Return [X, Y] of the center of cell containing provided text 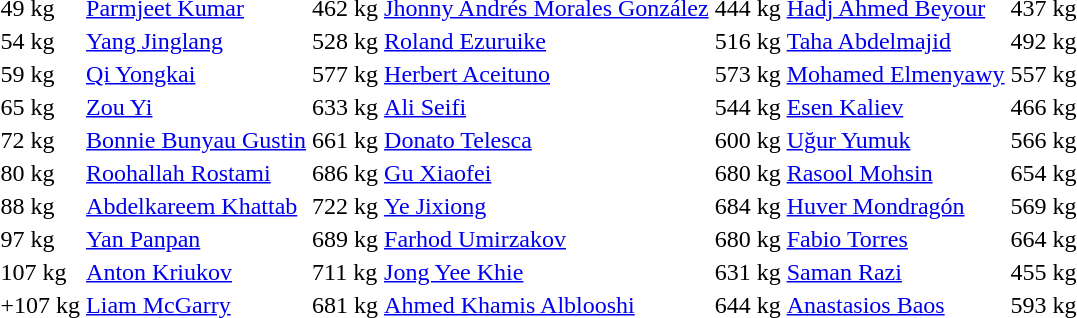
Anton Kriukov [196, 272]
Uğur Yumuk [896, 140]
Fabio Torres [896, 239]
528 kg [346, 41]
544 kg [748, 107]
Esen Kaliev [896, 107]
Yang Jinglang [196, 41]
Gu Xiaofei [547, 173]
Jong Yee Khie [547, 272]
Farhod Umirzakov [547, 239]
686 kg [346, 173]
Bonnie Bunyau Gustin [196, 140]
573 kg [748, 74]
516 kg [748, 41]
Abdelkareem Khattab [196, 206]
600 kg [748, 140]
661 kg [346, 140]
Ali Seifi [547, 107]
Huver Mondragón [896, 206]
Taha Abdelmajid [896, 41]
Qi Yongkai [196, 74]
Donato Telesca [547, 140]
Ye Jixiong [547, 206]
Zou Yi [196, 107]
Rasool Mohsin [896, 173]
633 kg [346, 107]
631 kg [748, 272]
Roohallah Rostami [196, 173]
Herbert Aceituno [547, 74]
Yan Panpan [196, 239]
Roland Ezuruike [547, 41]
Mohamed Elmenyawy [896, 74]
711 kg [346, 272]
722 kg [346, 206]
684 kg [748, 206]
689 kg [346, 239]
Saman Razi [896, 272]
577 kg [346, 74]
